Scan for the cell matching the given text and deliver its [X, Y] coordinate at center. 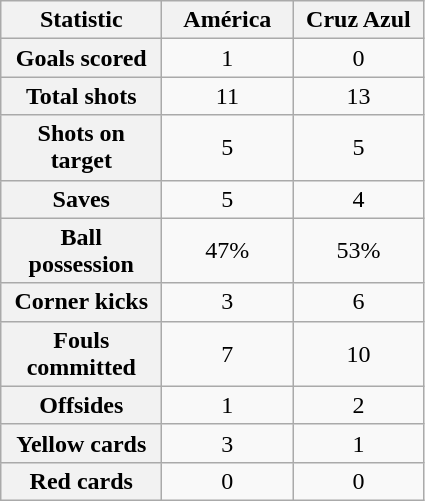
2 [358, 405]
Red cards [82, 481]
Cruz Azul [358, 20]
Statistic [82, 20]
10 [358, 354]
América [228, 20]
Goals scored [82, 58]
Shots on target [82, 148]
Fouls committed [82, 354]
Saves [82, 199]
13 [358, 96]
47% [228, 250]
Ball possession [82, 250]
53% [358, 250]
Corner kicks [82, 302]
11 [228, 96]
7 [228, 354]
Total shots [82, 96]
Offsides [82, 405]
6 [358, 302]
Yellow cards [82, 443]
4 [358, 199]
